Locate the cell with the specified text and output its (X, Y) center coordinate. 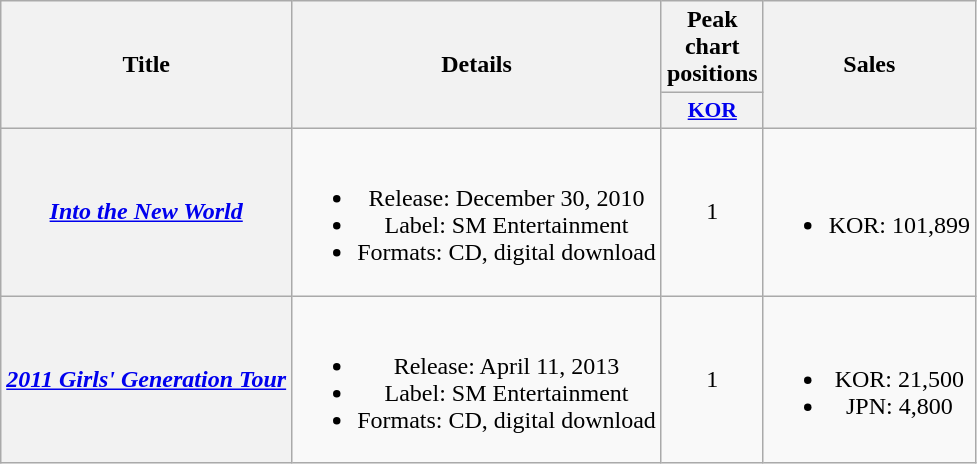
Sales (869, 65)
KOR (712, 111)
Release: April 11, 2013Label: SM EntertainmentFormats: CD, digital download (477, 380)
2011 Girls' Generation Tour (146, 380)
Peakchartpositions (712, 47)
Details (477, 65)
KOR: 21,500JPN: 4,800 (869, 380)
Title (146, 65)
Into the New World (146, 212)
KOR: 101,899 (869, 212)
Release: December 30, 2010Label: SM EntertainmentFormats: CD, digital download (477, 212)
